Return (X, Y) of the center of cell containing provided text 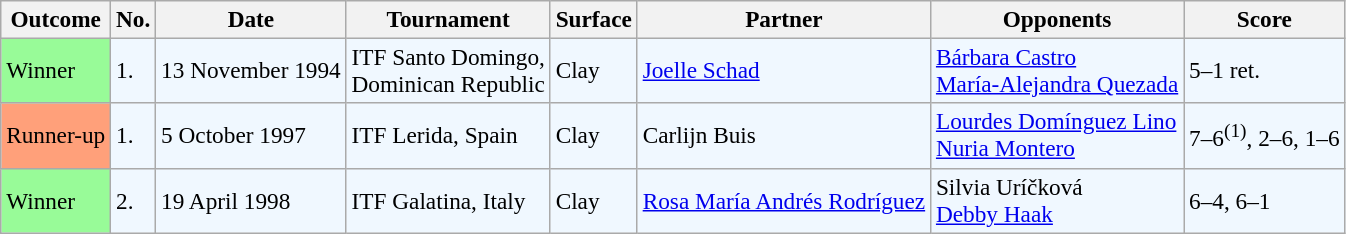
Runner-up (56, 136)
Lourdes Domínguez Lino Nuria Montero (1058, 136)
Score (1264, 19)
Rosa María Andrés Rodríguez (784, 200)
Outcome (56, 19)
No. (134, 19)
Silvia Uríčková Debby Haak (1058, 200)
5 October 1997 (251, 136)
Carlijn Buis (784, 136)
ITF Galatina, Italy (448, 200)
ITF Lerida, Spain (448, 136)
19 April 1998 (251, 200)
Bárbara Castro María-Alejandra Quezada (1058, 70)
Opponents (1058, 19)
Partner (784, 19)
ITF Santo Domingo,Dominican Republic (448, 70)
5–1 ret. (1264, 70)
Date (251, 19)
Surface (594, 19)
2. (134, 200)
7–6(1), 2–6, 1–6 (1264, 136)
13 November 1994 (251, 70)
Tournament (448, 19)
6–4, 6–1 (1264, 200)
Joelle Schad (784, 70)
